Extract the (X, Y) coordinate from the center of the cell holding the provided text.  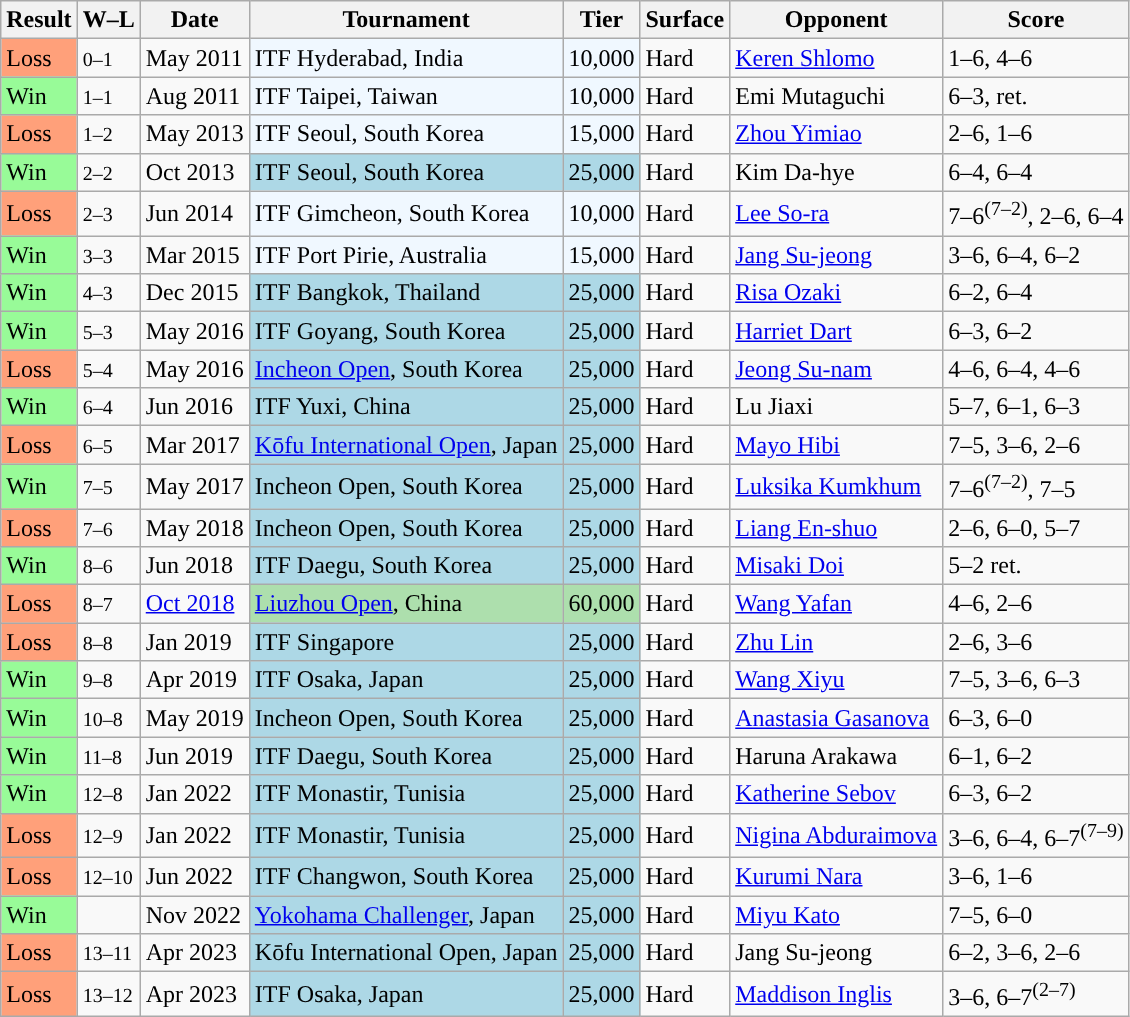
Date (194, 20)
Keren Shlomo (836, 58)
Jun 2019 (194, 756)
0–1 (108, 58)
May 2017 (194, 486)
May 2018 (194, 528)
Oct 2018 (194, 604)
7–6(7–2), 2–6, 6–4 (1036, 214)
13–12 (108, 994)
Result (39, 20)
ITF Taipei, Taiwan (406, 96)
ITF Yuxi, China (406, 407)
Zhou Yimiao (836, 134)
2–3 (108, 214)
3–3 (108, 255)
Jun 2014 (194, 214)
13–11 (108, 953)
Katherine Sebov (836, 794)
6–3, ret. (1036, 96)
Mar 2015 (194, 255)
Lee So-ra (836, 214)
6–3, 6–0 (1036, 718)
3–6, 1–6 (1036, 877)
1–6, 4–6 (1036, 58)
6–2, 3–6, 2–6 (1036, 953)
Risa Ozaki (836, 293)
Jun 2018 (194, 566)
7–6 (108, 528)
Jan 2019 (194, 642)
7–5 (108, 486)
6–1, 6–2 (1036, 756)
6–2, 6–4 (1036, 293)
Jeong Su-nam (836, 369)
7–5, 6–0 (1036, 915)
2–6, 3–6 (1036, 642)
1–1 (108, 96)
5–3 (108, 331)
4–3 (108, 293)
ITF Port Pirie, Australia (406, 255)
4–6, 2–6 (1036, 604)
Zhu Lin (836, 642)
Kim Da-hye (836, 172)
3–6, 6–7(2–7) (1036, 994)
Jun 2022 (194, 877)
5–7, 6–1, 6–3 (1036, 407)
ITF Hyderabad, India (406, 58)
Emi Mutaguchi (836, 96)
Mayo Hibi (836, 445)
60,000 (602, 604)
1–2 (108, 134)
May 2019 (194, 718)
Miyu Kato (836, 915)
Wang Xiyu (836, 680)
4–6, 6–4, 4–6 (1036, 369)
Tier (602, 20)
3–6, 6–4, 6–2 (1036, 255)
2–6, 1–6 (1036, 134)
12–10 (108, 877)
Liang En-shuo (836, 528)
May 2011 (194, 58)
Harriet Dart (836, 331)
Surface (685, 20)
Lu Jiaxi (836, 407)
12–9 (108, 836)
11–8 (108, 756)
Nigina Abduraimova (836, 836)
ITF Singapore (406, 642)
8–7 (108, 604)
2–2 (108, 172)
Oct 2013 (194, 172)
May 2013 (194, 134)
6–4, 6–4 (1036, 172)
Score (1036, 20)
7–6(7–2), 7–5 (1036, 486)
Maddison Inglis (836, 994)
Haruna Arakawa (836, 756)
7–5, 3–6, 2–6 (1036, 445)
Luksika Kumkhum (836, 486)
8–6 (108, 566)
Opponent (836, 20)
Anastasia Gasanova (836, 718)
ITF Changwon, South Korea (406, 877)
Misaki Doi (836, 566)
Wang Yafan (836, 604)
Apr 2019 (194, 680)
5–2 ret. (1036, 566)
5–4 (108, 369)
Aug 2011 (194, 96)
2–6, 6–0, 5–7 (1036, 528)
6–4 (108, 407)
8–8 (108, 642)
Mar 2017 (194, 445)
Dec 2015 (194, 293)
6–5 (108, 445)
ITF Gimcheon, South Korea (406, 214)
Liuzhou Open, China (406, 604)
3–6, 6–4, 6–7(7–9) (1036, 836)
Kurumi Nara (836, 877)
ITF Goyang, South Korea (406, 331)
12–8 (108, 794)
ITF Bangkok, Thailand (406, 293)
10–8 (108, 718)
Jun 2016 (194, 407)
W–L (108, 20)
Nov 2022 (194, 915)
9–8 (108, 680)
Tournament (406, 20)
Yokohama Challenger, Japan (406, 915)
7–5, 3–6, 6–3 (1036, 680)
